Provide the (x, y) coordinate of the cell's center where the given text is located.  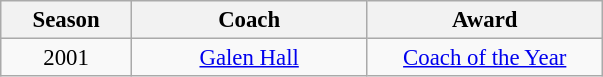
Galen Hall (249, 58)
2001 (66, 58)
Season (66, 20)
Award (485, 20)
Coach of the Year (485, 58)
Coach (249, 20)
